Locate the cell with the specified text and output its [X, Y] center coordinate. 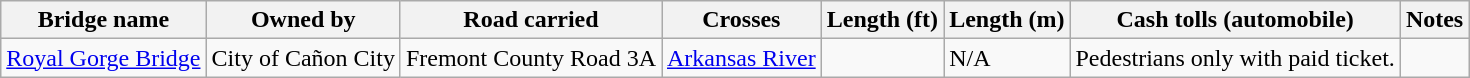
N/A [1007, 58]
Owned by [303, 20]
Road carried [530, 20]
Arkansas River [742, 58]
Bridge name [104, 20]
Cash tolls (automobile) [1235, 20]
Pedestrians only with paid ticket. [1235, 58]
Length (m) [1007, 20]
Crosses [742, 20]
Notes [1434, 20]
Length (ft) [882, 20]
Royal Gorge Bridge [104, 58]
Fremont County Road 3A [530, 58]
City of Cañon City [303, 58]
